Provide the [X, Y] coordinate of the cell's center where the given text is located.  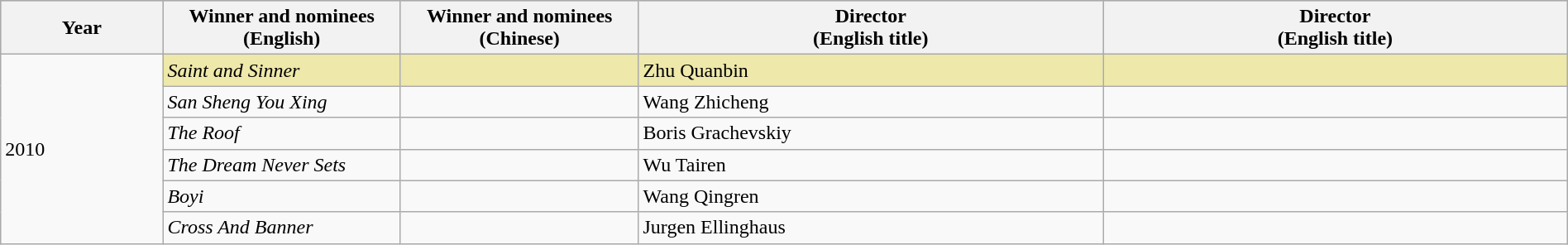
Boris Grachevskiy [871, 133]
Winner and nominees(English) [282, 28]
The Roof [282, 133]
Jurgen Ellinghaus [871, 228]
The Dream Never Sets [282, 165]
Cross And Banner [282, 228]
Wang Zhicheng [871, 102]
Wang Qingren [871, 196]
2010 [82, 149]
Boyi [282, 196]
Zhu Quanbin [871, 70]
San Sheng You Xing [282, 102]
Saint and Sinner [282, 70]
Winner and nominees(Chinese) [519, 28]
Year [82, 28]
Wu Tairen [871, 165]
